Detect which cell encompasses the target text, then output its (X, Y) center coordinate. 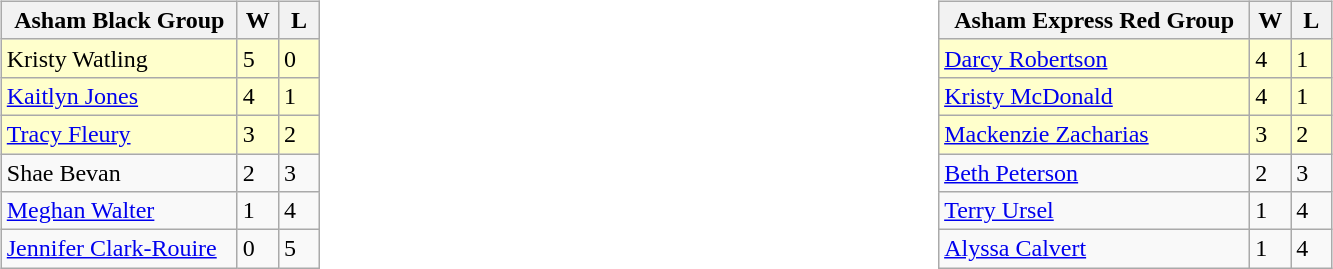
Darcy Robertson (1094, 58)
Tracy Fleury (119, 134)
Asham Black Group (119, 20)
Asham Express Red Group (1094, 20)
Terry Ursel (1094, 211)
Kristy McDonald (1094, 96)
Jennifer Clark-Rouire (119, 249)
Beth Peterson (1094, 173)
Kaitlyn Jones (119, 96)
Mackenzie Zacharias (1094, 134)
Kristy Watling (119, 58)
Shae Bevan (119, 173)
Alyssa Calvert (1094, 249)
Meghan Walter (119, 211)
